Scan for the cell matching the given text and deliver its (X, Y) coordinate at center. 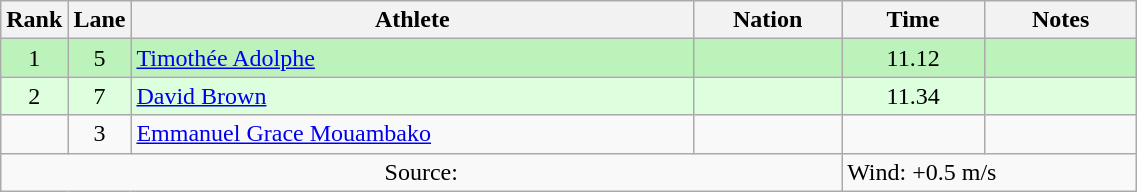
Athlete (412, 20)
David Brown (412, 96)
Emmanuel Grace Mouambako (412, 134)
3 (100, 134)
Time (914, 20)
Nation (768, 20)
Notes (1061, 20)
Wind: +0.5 m/s (990, 172)
Timothée Adolphe (412, 58)
1 (34, 58)
11.34 (914, 96)
5 (100, 58)
Source: (422, 172)
7 (100, 96)
Lane (100, 20)
2 (34, 96)
11.12 (914, 58)
Rank (34, 20)
